Provide the [x, y] coordinate of the cell's center where the given text is located.  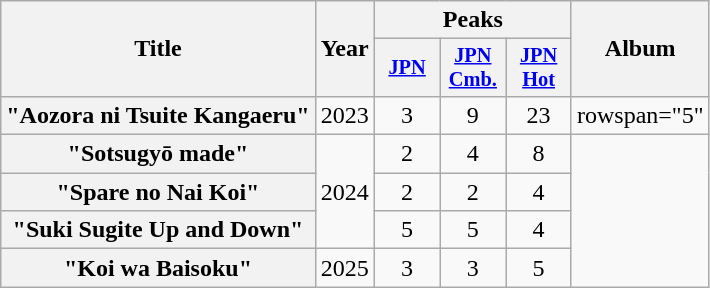
"Aozora ni Tsuite Kangaeru" [158, 115]
"Suki Sugite Up and Down" [158, 230]
"Sotsugyō made" [158, 154]
JPN [407, 68]
JPNHot [539, 68]
"Spare no Nai Koi" [158, 192]
2024 [344, 192]
rowspan="5" [640, 115]
Album [640, 49]
Year [344, 49]
Title [158, 49]
"Koi wa Baisoku" [158, 268]
9 [473, 115]
23 [539, 115]
2023 [344, 115]
Peaks [472, 20]
2025 [344, 268]
JPNCmb. [473, 68]
8 [539, 154]
